Capture the cell that displays the provided text and extract its [X, Y] central coordinate. 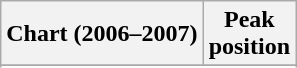
Chart (2006–2007) [102, 34]
Peakposition [249, 34]
